From the cell containing the given text, extract its center point as (X, Y) coordinate. 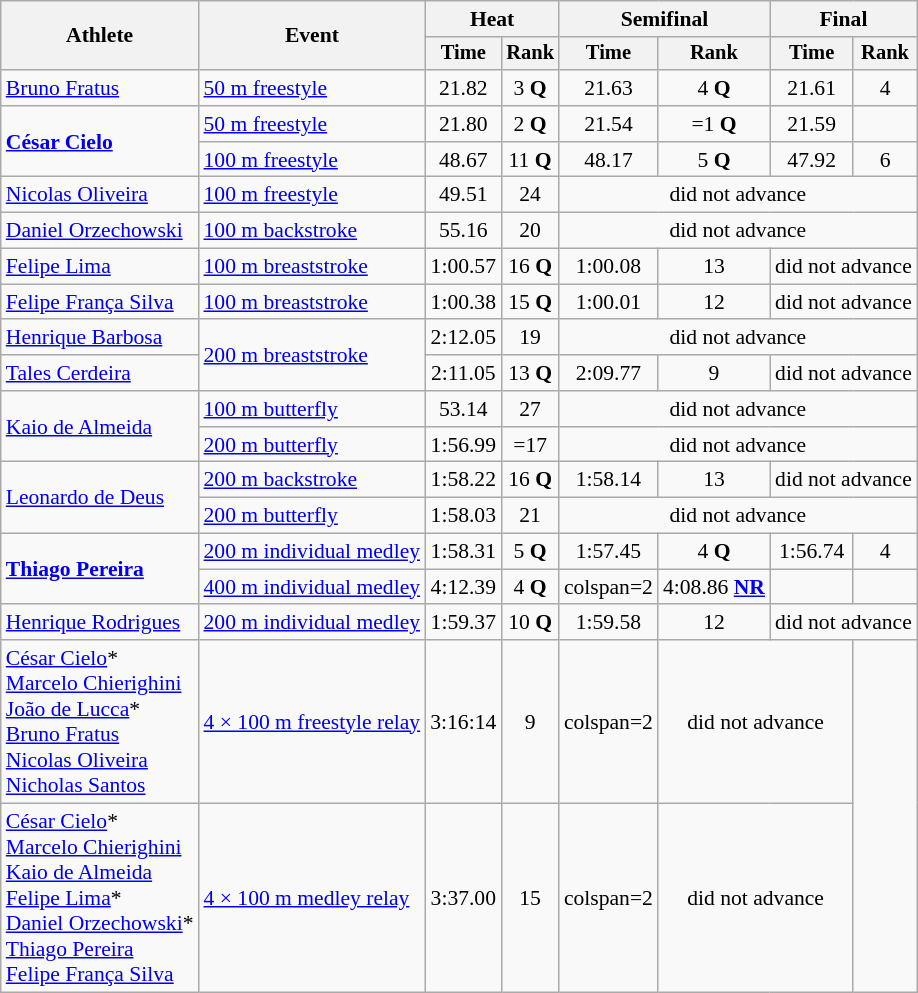
Daniel Orzechowski (100, 231)
Tales Cerdeira (100, 373)
3:37.00 (463, 898)
10 Q (530, 623)
19 (530, 338)
1:59.37 (463, 623)
53.14 (463, 409)
4:12.39 (463, 587)
1:58.22 (463, 480)
Henrique Rodrigues (100, 623)
15 (530, 898)
6 (885, 160)
Felipe França Silva (100, 302)
55.16 (463, 231)
21 (530, 516)
49.51 (463, 195)
4 × 100 m medley relay (312, 898)
21.63 (608, 88)
1:56.74 (812, 552)
1:56.99 (463, 445)
Kaio de Almeida (100, 426)
21.59 (812, 124)
4:08.86 NR (714, 587)
César Cielo (100, 142)
20 (530, 231)
Event (312, 36)
=1 Q (714, 124)
Henrique Barbosa (100, 338)
1:00.57 (463, 267)
100 m butterfly (312, 409)
100 m backstroke (312, 231)
48.67 (463, 160)
Felipe Lima (100, 267)
21.80 (463, 124)
Nicolas Oliveira (100, 195)
4 × 100 m freestyle relay (312, 722)
Leonardo de Deus (100, 498)
1:00.01 (608, 302)
1:00.08 (608, 267)
13 Q (530, 373)
24 (530, 195)
2:11.05 (463, 373)
1:00.38 (463, 302)
Heat (492, 19)
3:16:14 (463, 722)
1:58.31 (463, 552)
Athlete (100, 36)
48.17 (608, 160)
21.54 (608, 124)
11 Q (530, 160)
3 Q (530, 88)
Thiago Pereira (100, 570)
400 m individual medley (312, 587)
21.61 (812, 88)
=17 (530, 445)
2 Q (530, 124)
200 m breaststroke (312, 356)
21.82 (463, 88)
1:59.58 (608, 623)
Bruno Fratus (100, 88)
1:57.45 (608, 552)
1:58.14 (608, 480)
47.92 (812, 160)
2:09.77 (608, 373)
15 Q (530, 302)
Final (844, 19)
200 m backstroke (312, 480)
2:12.05 (463, 338)
César Cielo*Marcelo ChierighiniKaio de AlmeidaFelipe Lima*Daniel Orzechowski*Thiago PereiraFelipe França Silva (100, 898)
1:58.03 (463, 516)
Semifinal (664, 19)
César Cielo*Marcelo ChierighiniJoão de Lucca*Bruno FratusNicolas OliveiraNicholas Santos (100, 722)
27 (530, 409)
